Scan for the cell matching the given text and deliver its (x, y) coordinate at center. 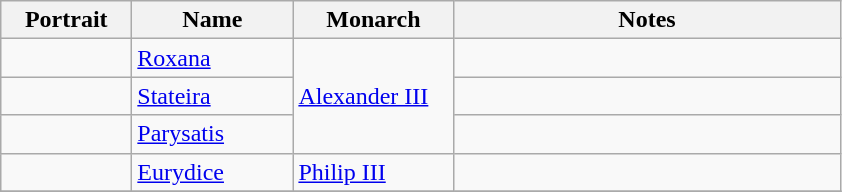
Roxana (212, 58)
Philip III (374, 172)
Stateira (212, 96)
Name (212, 20)
Portrait (66, 20)
Alexander III (374, 96)
Eurydice (212, 172)
Monarch (374, 20)
Parysatis (212, 134)
Notes (647, 20)
